Output the [X, Y] coordinate of the center of the cell containing the given text.  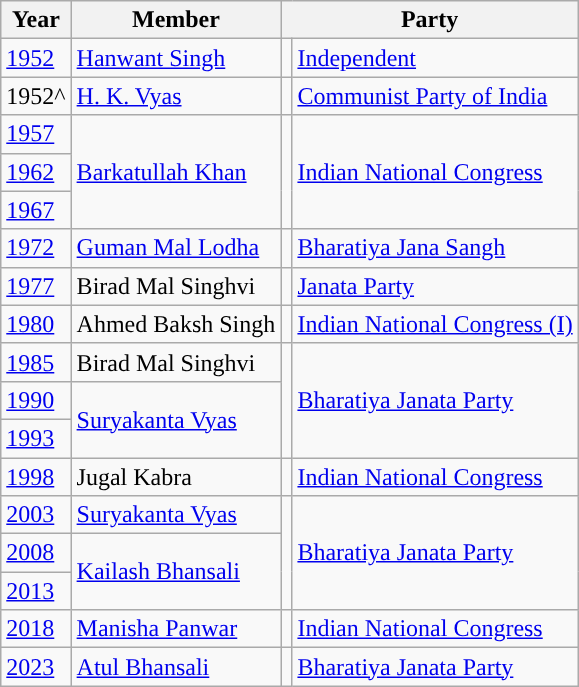
1990 [36, 400]
Jugal Kabra [176, 477]
Kailash Bhansali [176, 572]
2023 [36, 667]
1962 [36, 172]
Indian National Congress (I) [435, 324]
Atul Bhansali [176, 667]
1977 [36, 286]
1998 [36, 477]
Year [36, 20]
1980 [36, 324]
1972 [36, 248]
2013 [36, 591]
2008 [36, 553]
Guman Mal Lodha [176, 248]
Hanwant Singh [176, 58]
Bharatiya Jana Sangh [435, 248]
2018 [36, 629]
1993 [36, 438]
2003 [36, 515]
Party [430, 20]
1952^ [36, 96]
H. K. Vyas [176, 96]
Manisha Panwar [176, 629]
Communist Party of India [435, 96]
Barkatullah Khan [176, 172]
Member [176, 20]
1952 [36, 58]
1985 [36, 362]
1967 [36, 210]
1957 [36, 134]
Independent [435, 58]
Janata Party [435, 286]
Ahmed Baksh Singh [176, 324]
